Return the (X, Y) coordinate for the center point of the cell that contains the specified text.  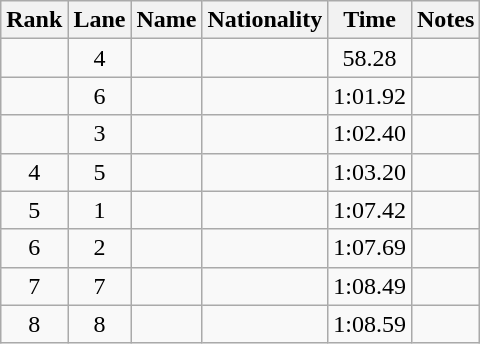
1 (100, 210)
Time (370, 20)
Name (166, 20)
1:01.92 (370, 96)
Rank (34, 20)
2 (100, 248)
1:08.49 (370, 286)
1:03.20 (370, 172)
58.28 (370, 58)
Lane (100, 20)
3 (100, 134)
Nationality (265, 20)
1:07.42 (370, 210)
1:02.40 (370, 134)
Notes (445, 20)
1:07.69 (370, 248)
1:08.59 (370, 324)
